Locate the cell with the specified text and output its (X, Y) center coordinate. 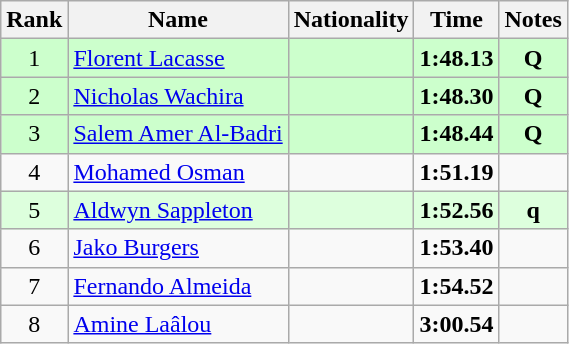
1:48.44 (456, 134)
6 (34, 248)
Mohamed Osman (178, 172)
Nationality (351, 20)
4 (34, 172)
q (533, 210)
Salem Amer Al-Badri (178, 134)
3:00.54 (456, 324)
1:53.40 (456, 248)
5 (34, 210)
Name (178, 20)
1:52.56 (456, 210)
Amine Laâlou (178, 324)
1:48.30 (456, 96)
Fernando Almeida (178, 286)
1:48.13 (456, 58)
2 (34, 96)
Florent Lacasse (178, 58)
1:51.19 (456, 172)
1 (34, 58)
1:54.52 (456, 286)
Aldwyn Sappleton (178, 210)
3 (34, 134)
Time (456, 20)
8 (34, 324)
Rank (34, 20)
Nicholas Wachira (178, 96)
7 (34, 286)
Notes (533, 20)
Jako Burgers (178, 248)
